Determine the (x, y) coordinate at the center of the cell enclosing the given text.  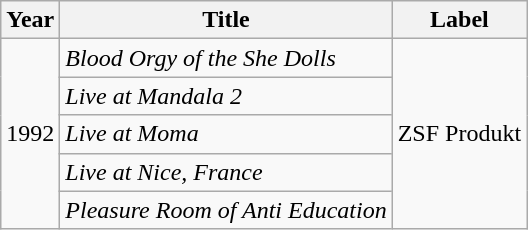
Live at Nice, France (226, 172)
Pleasure Room of Anti Education (226, 210)
ZSF Produkt (459, 134)
Live at Moma (226, 134)
Title (226, 20)
Label (459, 20)
Live at Mandala 2 (226, 96)
Year (30, 20)
1992 (30, 134)
Blood Orgy of the She Dolls (226, 58)
